Extract the [X, Y] coordinate from the center of the cell holding the provided text.  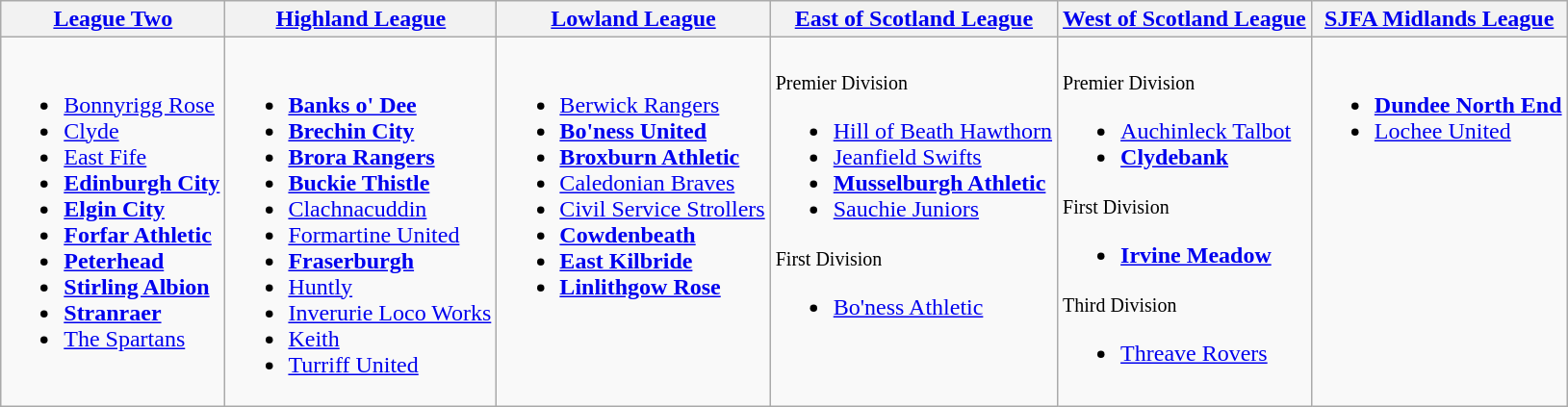
West of Scotland League [1185, 19]
Highland League [361, 19]
Premier DivisionHill of Beath HawthornJeanfield SwiftsMusselburgh AthleticSauchie JuniorsFirst DivisionBo'ness Athletic [913, 221]
Bonnyrigg RoseClydeEast FifeEdinburgh CityElgin CityForfar AthleticPeterheadStirling AlbionStranraerThe Spartans [114, 221]
League Two [114, 19]
Lowland League [633, 19]
SJFA Midlands League [1439, 19]
Berwick RangersBo'ness UnitedBroxburn AthleticCaledonian BravesCivil Service StrollersCowdenbeathEast KilbrideLinlithgow Rose [633, 221]
East of Scotland League [913, 19]
Banks o' DeeBrechin CityBrora RangersBuckie ThistleClachnacuddinFormartine UnitedFraserburghHuntlyInverurie Loco WorksKeithTurriff United [361, 221]
Premier DivisionAuchinleck TalbotClydebankFirst DivisionIrvine MeadowThird DivisionThreave Rovers [1185, 221]
Dundee North EndLochee United [1439, 221]
